Output the (x, y) coordinate of the center of the cell containing the given text.  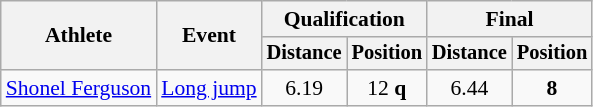
6.19 (304, 88)
12 q (387, 88)
Athlete (78, 36)
Final (510, 19)
Long jump (208, 88)
6.44 (470, 88)
Shonel Ferguson (78, 88)
Qualification (344, 19)
Event (208, 36)
8 (552, 88)
